Provide the [x, y] coordinate of the cell's center where the given text is located.  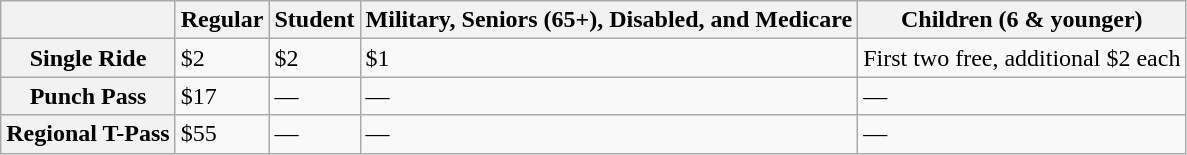
Military, Seniors (65+), Disabled, and Medicare [609, 20]
Punch Pass [88, 96]
Student [314, 20]
$17 [222, 96]
Regular [222, 20]
$1 [609, 58]
Single Ride [88, 58]
Regional T-Pass [88, 134]
Children (6 & younger) [1022, 20]
First two free, additional $2 each [1022, 58]
$55 [222, 134]
